Capture the cell that displays the provided text and extract its [X, Y] central coordinate. 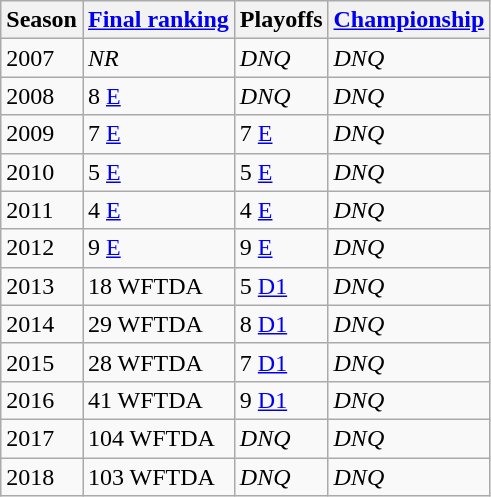
Final ranking [158, 20]
2012 [42, 248]
103 WFTDA [158, 477]
7 D1 [281, 362]
2017 [42, 438]
2016 [42, 400]
104 WFTDA [158, 438]
9 D1 [281, 400]
18 WFTDA [158, 286]
29 WFTDA [158, 324]
41 WFTDA [158, 400]
2007 [42, 58]
2013 [42, 286]
5 D1 [281, 286]
2009 [42, 134]
Championship [409, 20]
2011 [42, 210]
2015 [42, 362]
8 E [158, 96]
2018 [42, 477]
Season [42, 20]
8 D1 [281, 324]
2014 [42, 324]
2008 [42, 96]
28 WFTDA [158, 362]
2010 [42, 172]
Playoffs [281, 20]
NR [158, 58]
